From the cell containing the given text, extract its center point as [x, y] coordinate. 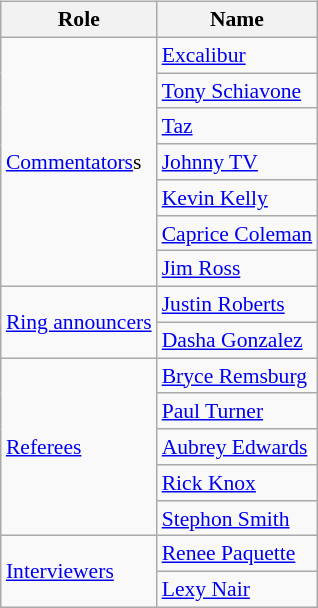
Referees [79, 447]
Ring announcers [79, 322]
Rick Knox [238, 483]
Stephon Smith [238, 518]
Excalibur [238, 55]
Dasha Gonzalez [238, 340]
Kevin Kelly [238, 198]
Lexy Nair [238, 590]
Justin Roberts [238, 305]
Interviewers [79, 572]
Caprice Coleman [238, 233]
Jim Ross [238, 269]
Taz [238, 126]
Renee Paquette [238, 554]
Aubrey Edwards [238, 447]
Role [79, 20]
Paul Turner [238, 411]
Johnny TV [238, 162]
Commentatorss [79, 162]
Tony Schiavone [238, 91]
Bryce Remsburg [238, 376]
Name [238, 20]
